Extract the (X, Y) coordinate from the center of the cell holding the provided text.  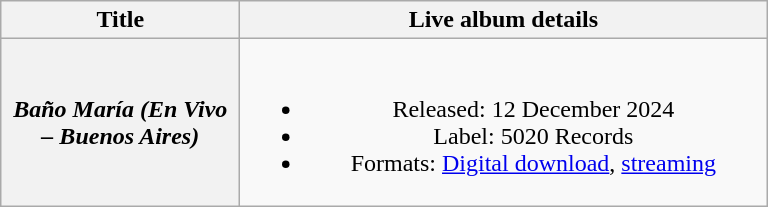
Baño María (En Vivo – Buenos Aires) (120, 122)
Title (120, 20)
Live album details (504, 20)
Released: 12 December 2024Label: 5020 RecordsFormats: Digital download, streaming (504, 122)
